Determine the [x, y] coordinate at the center of the cell enclosing the given text.  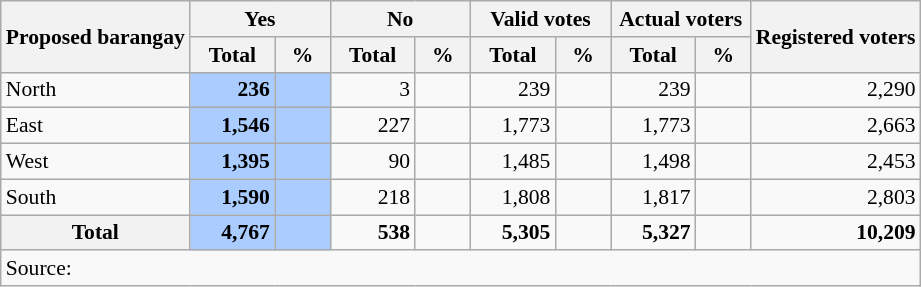
218 [372, 197]
2,453 [836, 162]
2,803 [836, 197]
10,209 [836, 233]
236 [232, 90]
227 [372, 126]
90 [372, 162]
Source: [461, 269]
1,395 [232, 162]
Proposed barangay [96, 36]
1,485 [512, 162]
5,327 [654, 233]
3 [372, 90]
Registered voters [836, 36]
4,767 [232, 233]
1,546 [232, 126]
South [96, 197]
1,590 [232, 197]
North [96, 90]
Actual voters [681, 19]
2,663 [836, 126]
No [400, 19]
5,305 [512, 233]
1,817 [654, 197]
Yes [260, 19]
538 [372, 233]
Valid votes [540, 19]
West [96, 162]
1,498 [654, 162]
2,290 [836, 90]
1,808 [512, 197]
East [96, 126]
